Find where the given text appears and provide that cell's center as (x, y) coordinate. 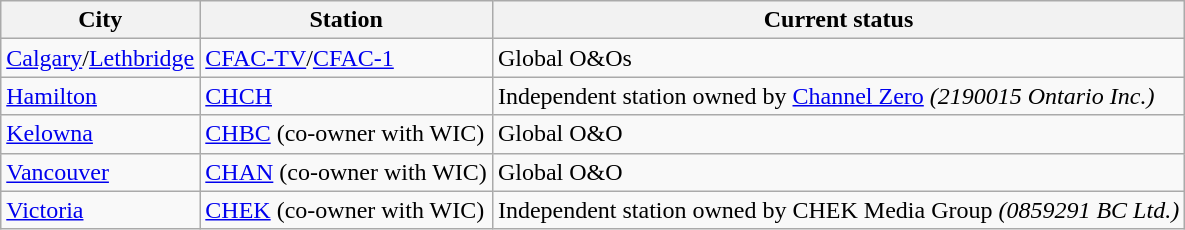
CFAC-TV/CFAC-1 (346, 58)
CHBC (co-owner with WIC) (346, 134)
Independent station owned by CHEK Media Group (0859291 BC Ltd.) (838, 210)
Hamilton (100, 96)
Station (346, 20)
Current status (838, 20)
Vancouver (100, 172)
CHEK (co-owner with WIC) (346, 210)
CHAN (co-owner with WIC) (346, 172)
Kelowna (100, 134)
Global O&Os (838, 58)
City (100, 20)
Calgary/Lethbridge (100, 58)
Victoria (100, 210)
CHCH (346, 96)
Independent station owned by Channel Zero (2190015 Ontario Inc.) (838, 96)
